Output the [X, Y] coordinate of the center of the cell containing the given text.  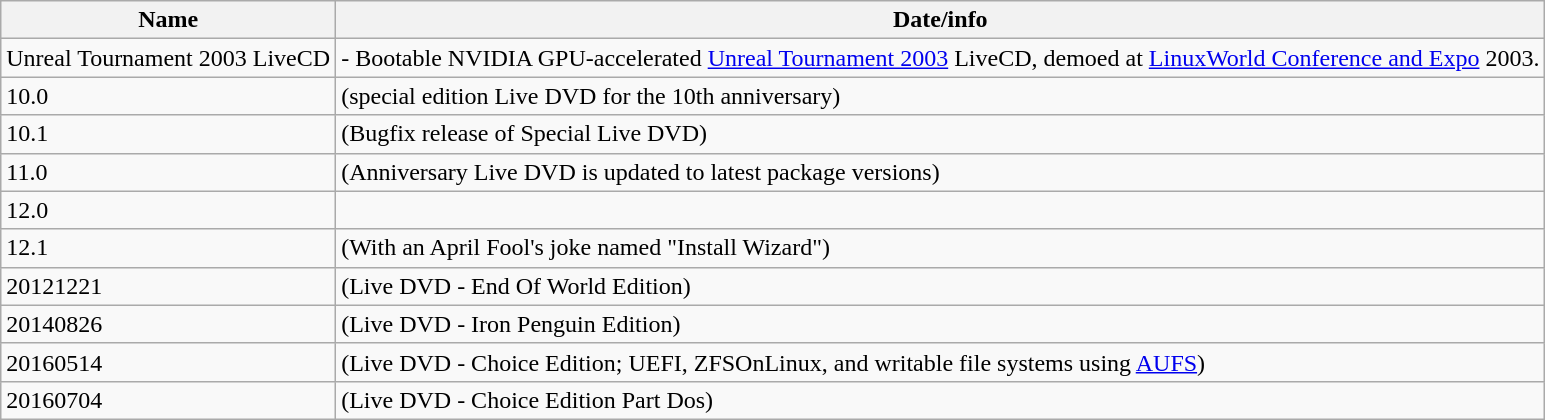
(special edition Live DVD for the 10th anniversary) [940, 96]
Date/info [940, 20]
(Live DVD - Choice Edition; UEFI, ZFSOnLinux, and writable file systems using AUFS) [940, 362]
20160514 [168, 362]
Name [168, 20]
(Live DVD - Iron Penguin Edition) [940, 324]
20121221 [168, 286]
12.1 [168, 248]
(Bugfix release of Special Live DVD) [940, 134]
(Live DVD - End Of World Edition) [940, 286]
20160704 [168, 400]
(With an April Fool's joke named "Install Wizard") [940, 248]
(Live DVD - Choice Edition Part Dos) [940, 400]
(Anniversary Live DVD is updated to latest package versions) [940, 172]
11.0 [168, 172]
10.1 [168, 134]
- Bootable NVIDIA GPU-accelerated Unreal Tournament 2003 LiveCD, demoed at LinuxWorld Conference and Expo 2003. [940, 58]
12.0 [168, 210]
20140826 [168, 324]
10.0 [168, 96]
Unreal Tournament 2003 LiveCD [168, 58]
